Scan for the cell matching the given text and deliver its [X, Y] coordinate at center. 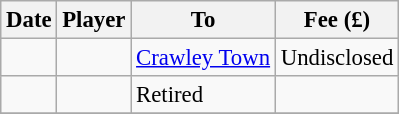
Crawley Town [204, 58]
Date [29, 20]
Retired [204, 95]
Player [94, 20]
Fee (£) [336, 20]
Undisclosed [336, 58]
To [204, 20]
